Detect which cell encompasses the target text, then output its [x, y] center coordinate. 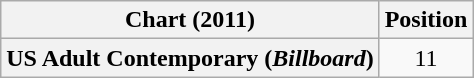
US Adult Contemporary (Billboard) [190, 58]
Chart (2011) [190, 20]
11 [426, 58]
Position [426, 20]
